Output the (X, Y) coordinate of the center of the cell containing the given text.  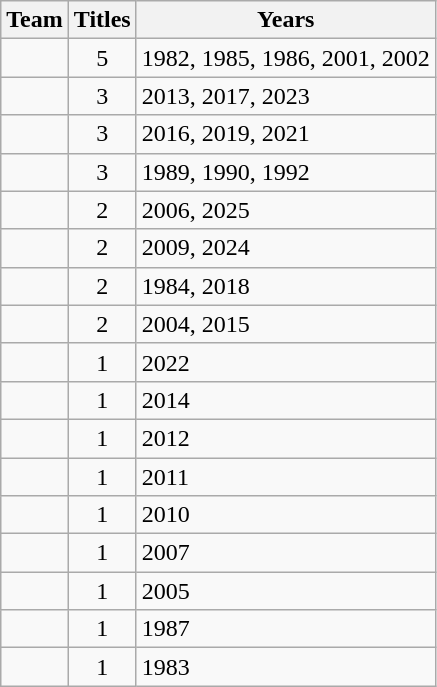
2010 (286, 515)
2011 (286, 477)
2022 (286, 362)
1987 (286, 629)
2016, 2019, 2021 (286, 134)
5 (102, 58)
2012 (286, 438)
1983 (286, 667)
1989, 1990, 1992 (286, 172)
2006, 2025 (286, 210)
2014 (286, 400)
1982, 1985, 1986, 2001, 2002 (286, 58)
2005 (286, 591)
Years (286, 20)
Team (35, 20)
2004, 2015 (286, 324)
Titles (102, 20)
2013, 2017, 2023 (286, 96)
2007 (286, 553)
1984, 2018 (286, 286)
2009, 2024 (286, 248)
